Search for the cell housing the specified text and yield its (x, y) center coordinate. 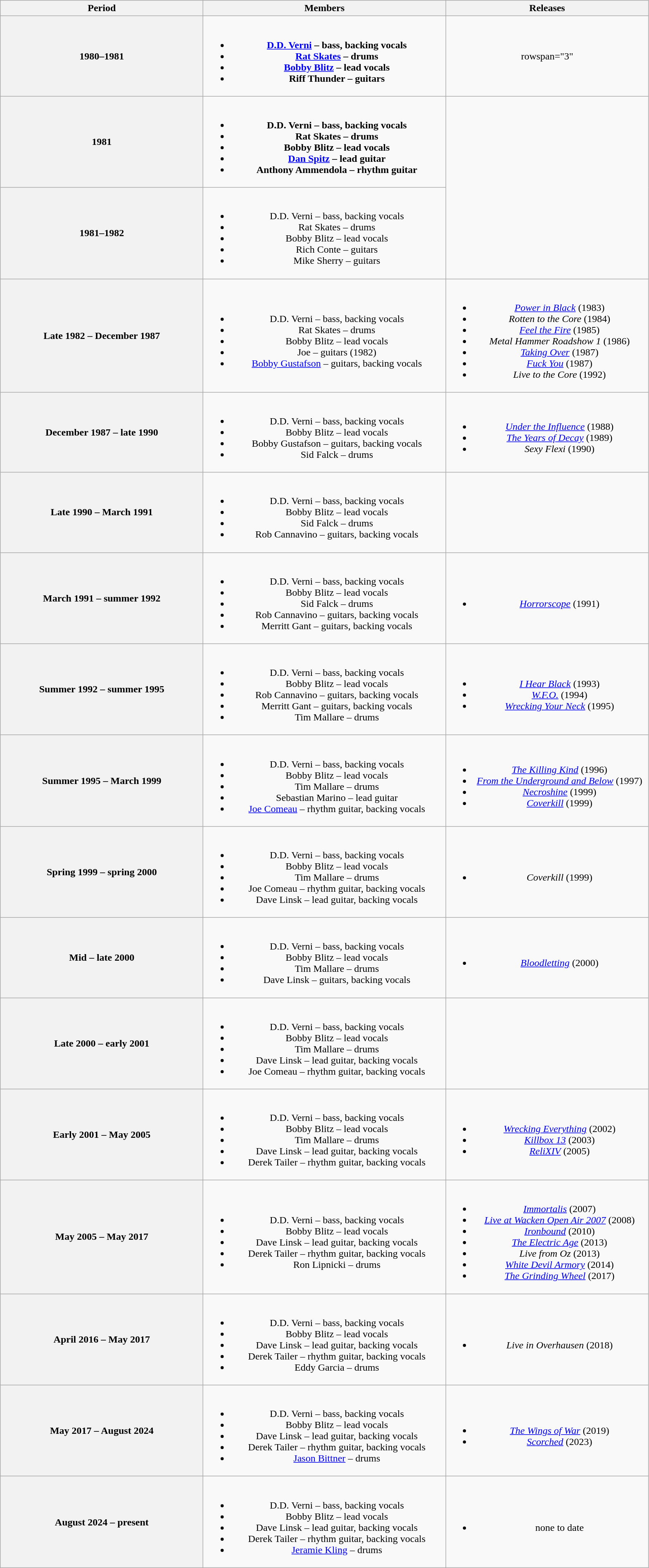
The Killing Kind (1996)From the Underground and Below (1997)Necroshine (1999)Coverkill (1999) (547, 780)
D.D. Verni – bass, backing vocalsRat Skates – drumsBobby Blitz – lead vocalsRiff Thunder – guitars (325, 56)
1980–1981 (102, 56)
April 2016 – May 2017 (102, 1339)
Late 1982 – December 1987 (102, 335)
1981–1982 (102, 233)
Coverkill (1999) (547, 872)
Under the Influence (1988)The Years of Decay (1989)Sexy Flexi (1990) (547, 432)
Bloodletting (2000) (547, 957)
Mid – late 2000 (102, 957)
December 1987 – late 1990 (102, 432)
D.D. Verni – bass, backing vocalsBobby Blitz – lead vocalsBobby Gustafson – guitars, backing vocalsSid Falck – drums (325, 432)
D.D. Verni – bass, backing vocalsRat Skates – drumsBobby Blitz – lead vocalsDan Spitz – lead guitarAnthony Ammendola – rhythm guitar (325, 142)
March 1991 – summer 1992 (102, 598)
Summer 1995 – March 1999 (102, 780)
D.D. Verni – bass, backing vocalsBobby Blitz – lead vocalsTim Mallare – drumsSebastian Marino – lead guitarJoe Comeau – rhythm guitar, backing vocals (325, 780)
Live in Overhausen (2018) (547, 1339)
Horrorscope (1991) (547, 598)
rowspan="3" (547, 56)
Members (325, 8)
Spring 1999 – spring 2000 (102, 872)
Late 2000 – early 2001 (102, 1043)
Period (102, 8)
May 2005 – May 2017 (102, 1237)
Late 1990 – March 1991 (102, 512)
Releases (547, 8)
1981 (102, 142)
The Wings of War (2019)Scorched (2023) (547, 1431)
D.D. Verni – bass, backing vocalsRat Skates – drumsBobby Blitz – lead vocalsRich Conte – guitarsMike Sherry – guitars (325, 233)
I Hear Black (1993)W.F.O. (1994)Wrecking Your Neck (1995) (547, 689)
August 2024 – present (102, 1522)
D.D. Verni – bass, backing vocalsBobby Blitz – lead vocalsSid Falck – drumsRob Cannavino – guitars, backing vocals (325, 512)
May 2017 – August 2024 (102, 1431)
D.D. Verni – bass, backing vocalsBobby Blitz – lead vocalsTim Mallare – drumsDave Linsk – guitars, backing vocals (325, 957)
Summer 1992 – summer 1995 (102, 689)
Wrecking Everything (2002)Killbox 13 (2003)ReliXIV (2005) (547, 1135)
D.D. Verni – bass, backing vocalsRat Skates – drumsBobby Blitz – lead vocalsJoe – guitars (1982)Bobby Gustafson – guitars, backing vocals (325, 335)
Early 2001 – May 2005 (102, 1135)
none to date (547, 1522)
